Scan for the cell matching the given text and deliver its [x, y] coordinate at center. 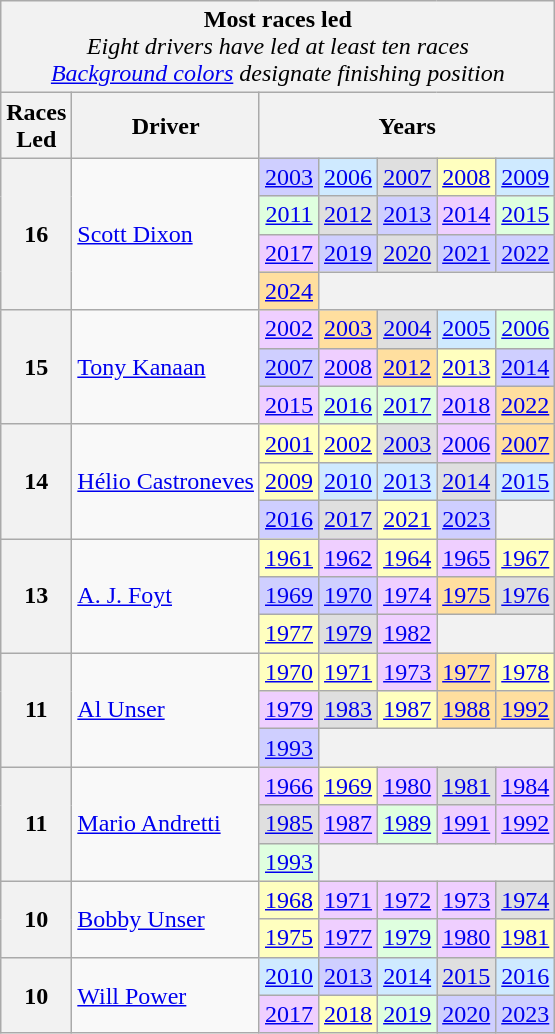
1991 [466, 824]
A. J. Foyt [166, 595]
2001 [288, 443]
1964 [408, 557]
Tony Kanaan [166, 367]
1976 [526, 596]
Will Power [166, 995]
1983 [348, 710]
1962 [348, 557]
1978 [526, 672]
2005 [466, 329]
1985 [288, 824]
Al Unser [166, 710]
1984 [526, 786]
13 [36, 595]
1965 [466, 557]
Scott Dixon [166, 234]
RacesLed [36, 126]
Most races ledEight drivers have led at least ten racesBackground colors designate finishing position [278, 47]
14 [36, 481]
2004 [408, 329]
1961 [288, 557]
1988 [466, 710]
2011 [288, 215]
1989 [408, 824]
1972 [408, 900]
1967 [526, 557]
Mario Andretti [166, 824]
16 [36, 234]
Bobby Unser [166, 919]
1968 [288, 900]
Years [406, 126]
1966 [288, 786]
Driver [166, 126]
1982 [408, 634]
2024 [288, 291]
Hélio Castroneves [166, 481]
15 [36, 367]
